Search for the cell housing the specified text and yield its (X, Y) center coordinate. 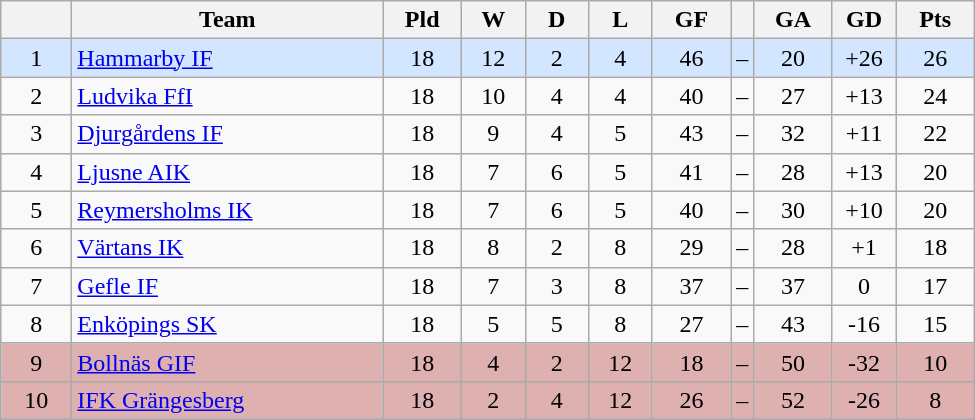
0 (864, 286)
D (557, 20)
30 (794, 210)
+11 (864, 134)
+26 (864, 58)
15 (936, 324)
Pts (936, 20)
+10 (864, 210)
Ludvika FfI (228, 96)
Hammarby IF (228, 58)
41 (692, 172)
GD (864, 20)
GF (692, 20)
Djurgårdens IF (228, 134)
-32 (864, 362)
L (621, 20)
24 (936, 96)
29 (692, 248)
Gefle IF (228, 286)
50 (794, 362)
Pld (422, 20)
-26 (864, 400)
+1 (864, 248)
Ljusne AIK (228, 172)
IFK Grängesberg (228, 400)
52 (794, 400)
Enköpings SK (228, 324)
32 (794, 134)
46 (692, 58)
Team (228, 20)
Bollnäs GIF (228, 362)
22 (936, 134)
GA (794, 20)
Reymersholms IK (228, 210)
17 (936, 286)
W (493, 20)
-16 (864, 324)
1 (36, 58)
Värtans IK (228, 248)
